Search for the cell housing the specified text and yield its [X, Y] center coordinate. 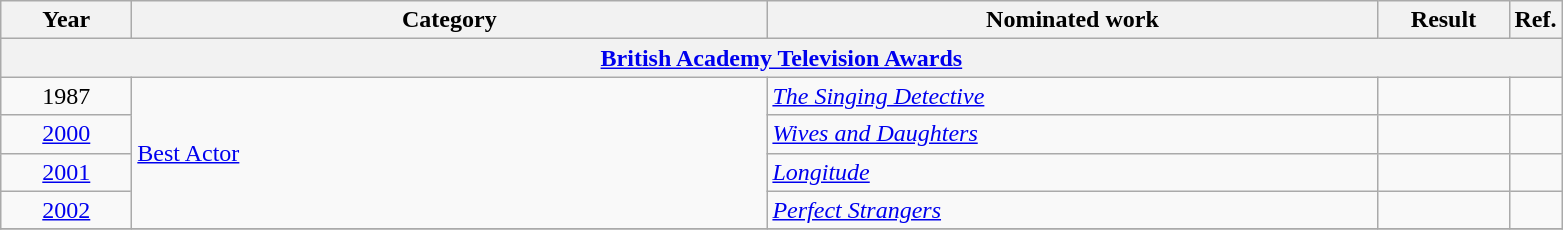
Year [66, 20]
2001 [66, 172]
2002 [66, 210]
Nominated work [1072, 20]
Wives and Daughters [1072, 134]
2000 [66, 134]
Ref. [1536, 20]
The Singing Detective [1072, 96]
1987 [66, 96]
Longitude [1072, 172]
Perfect Strangers [1072, 210]
Result [1444, 20]
Category [450, 20]
British Academy Television Awards [782, 58]
Best Actor [450, 153]
